Identify which cell holds the provided text, then report its (X, Y) central coordinate. 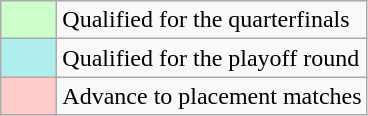
Qualified for the quarterfinals (212, 20)
Advance to placement matches (212, 96)
Qualified for the playoff round (212, 58)
